Determine the [x, y] coordinate at the center of the cell enclosing the given text.  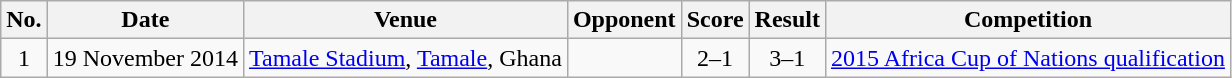
Competition [1028, 20]
Result [787, 20]
No. [24, 20]
2–1 [715, 58]
1 [24, 58]
Score [715, 20]
Venue [406, 20]
Tamale Stadium, Tamale, Ghana [406, 58]
3–1 [787, 58]
19 November 2014 [145, 58]
2015 Africa Cup of Nations qualification [1028, 58]
Opponent [624, 20]
Date [145, 20]
